Return (X, Y) of the center of cell containing provided text 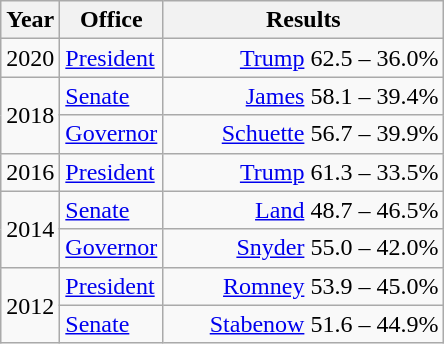
James 58.1 – 39.4% (304, 96)
2020 (30, 58)
Trump 62.5 – 36.0% (304, 58)
Office (112, 20)
Stabenow 51.6 – 44.9% (304, 324)
Snyder 55.0 – 42.0% (304, 248)
2016 (30, 172)
2018 (30, 115)
Schuette 56.7 – 39.9% (304, 134)
Trump 61.3 – 33.5% (304, 172)
Land 48.7 – 46.5% (304, 210)
Year (30, 20)
Romney 53.9 – 45.0% (304, 286)
2012 (30, 305)
2014 (30, 229)
Results (304, 20)
